Extract the (X, Y) coordinate from the center of the cell holding the provided text.  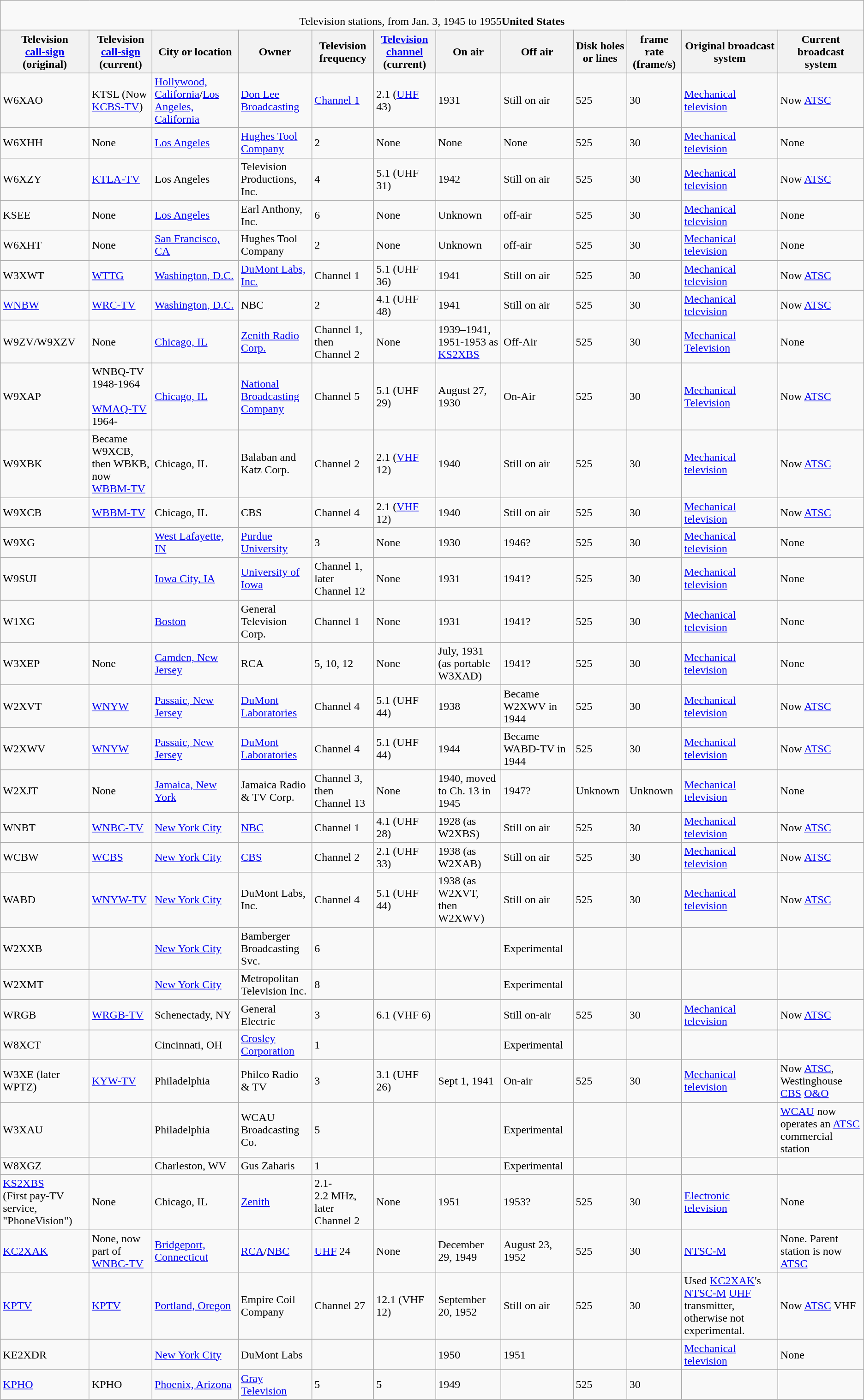
W9XAP (45, 396)
Original broadcast system (730, 52)
Jamaica Radio & TV Corp. (275, 791)
3.1 (UHF 26) (405, 1081)
1938 (as W2XVT, then W2XWV) (468, 900)
Gus Zaharis (275, 1166)
KSEE (45, 215)
Off air (537, 52)
Electronic television (730, 1202)
Became W2XWV in 1944 (537, 706)
W3XAU (45, 1130)
Earl Anthony, Inc. (275, 215)
W2XJT (45, 791)
1938 (468, 706)
WABD (45, 900)
Television stations, from Jan. 3, 1945 to 1955United States (432, 16)
1944 (468, 749)
Channel 3, then Channel 13 (343, 791)
Became WABD-TV in 1944 (537, 749)
Channel 27 (343, 1306)
Now ATSC, Westinghouse CBS O&O (821, 1081)
KTLA-TV (120, 179)
Now ATSC VHF (821, 1306)
UHF 24 (343, 1251)
W9ZV/W9XZV (45, 341)
Television channel (current) (405, 52)
None. Parent station is now ATSC (821, 1251)
1930 (468, 542)
Jamaica, New York (195, 791)
1947? (537, 791)
On-Air (537, 396)
NTSC-M (730, 1251)
W6XHH (45, 143)
W6XAO (45, 101)
Camden, New Jersey (195, 664)
KTSL (Now KCBS-TV) (120, 101)
Metropolitan Television Inc. (275, 984)
1938 (as W2XAB) (468, 857)
WRGB-TV (120, 1015)
5.1 (UHF 31) (405, 179)
4.1 (UHF 28) (405, 828)
W6XHT (45, 245)
Channel 1,then Channel 2 (343, 341)
W2XMT (45, 984)
WCAU now operates an ATSC commercial station (821, 1130)
Channel 5 (343, 396)
W2XWV (45, 749)
None, now part of WNBC-TV (120, 1251)
University of Iowa (275, 579)
5.1 (UHF 36) (405, 275)
RCA (275, 664)
4.1 (UHF 48) (405, 305)
KC2XAK (45, 1251)
2.1 (UHF 33) (405, 857)
WNYW-TV (120, 900)
Television Productions, Inc. (275, 179)
1940, moved to Ch. 13 in 1945 (468, 791)
Televisioncall-sign(current) (120, 52)
W2XVT (45, 706)
WTTG (120, 275)
Phoenix, Arizona (195, 1385)
Philco Radio & TV (275, 1081)
Channel 1, later Channel 12 (343, 579)
Schenectady, NY (195, 1015)
National Broadcasting Company (275, 396)
Charleston, WV (195, 1166)
City or location (195, 52)
W8XCT (45, 1044)
Portland, Oregon (195, 1306)
1939–1941, 1951-1953 as KS2XBS (468, 341)
Crosley Corporation (275, 1044)
Owner (275, 52)
On air (468, 52)
1942 (468, 179)
1953? (537, 1202)
WBBM-TV (120, 512)
W8XGZ (45, 1166)
WNBW (45, 305)
W9SUI (45, 579)
San Francisco, CA (195, 245)
1950 (468, 1354)
General Electric (275, 1015)
Off-Air (537, 341)
Don Lee Broadcasting (275, 101)
Cincinnati, OH (195, 1044)
2.1 (UHF 43) (405, 101)
W3XWT (45, 275)
West Lafayette, IN (195, 542)
W3XEP (45, 664)
Sept 1, 1941 (468, 1081)
KYW-TV (120, 1081)
2.1-2.2 MHz, later Channel 2 (343, 1202)
W1XG (45, 621)
December 29, 1949 (468, 1251)
W2XXB (45, 948)
W3XE (later WPTZ) (45, 1081)
Bamberger Broadcasting Svc. (275, 948)
6.1 (VHF 6) (405, 1015)
W9XCB (45, 512)
Purdue University (275, 542)
1928 (as W2XBS) (468, 828)
Iowa City, IA (195, 579)
Used KC2XAK's NTSC-M UHF transmitter, otherwise not experimental. (730, 1306)
12.1 (VHF 12) (405, 1306)
August 27, 1930 (468, 396)
Zenith Radio Corp. (275, 341)
W9XG (45, 542)
Still on-air (537, 1015)
RCA/NBC (275, 1251)
Balaban and Katz Corp. (275, 464)
Gray Television (275, 1385)
KS2XBS(First pay-TV service, "PhoneVision") (45, 1202)
5, 10, 12 (343, 664)
frame rate (frame/s) (654, 52)
WCBW (45, 857)
Empire Coil Company (275, 1306)
Became W9XCB, then WBKB,now WBBM-TV (120, 464)
WRGB (45, 1015)
Disk holes or lines (600, 52)
WCBS (120, 857)
On-air (537, 1081)
WRC-TV (120, 305)
Hollywood, California/Los Angeles, California (195, 101)
Zenith (275, 1202)
1949 (468, 1385)
August 23, 1952 (537, 1251)
July, 1931 (as portable W3XAD) (468, 664)
Televisioncall-sign(original) (45, 52)
September 20, 1952 (468, 1306)
Television frequency (343, 52)
Bridgeport, Connecticut (195, 1251)
W6XZY (45, 179)
Current broadcast system (821, 52)
W9XBK (45, 464)
General Television Corp. (275, 621)
Boston (195, 621)
4 (343, 179)
8 (343, 984)
WNBT (45, 828)
WCAU Broadcasting Co. (275, 1130)
KE2XDR (45, 1354)
5.1 (UHF 29) (405, 396)
DuMont Labs (275, 1354)
1946? (537, 542)
WNBQ-TV1948-1964WMAQ-TV1964- (120, 396)
WNBC-TV (120, 828)
